Pinpoint the cell where the given text exists, returning its [x, y] midpoint coordinate. 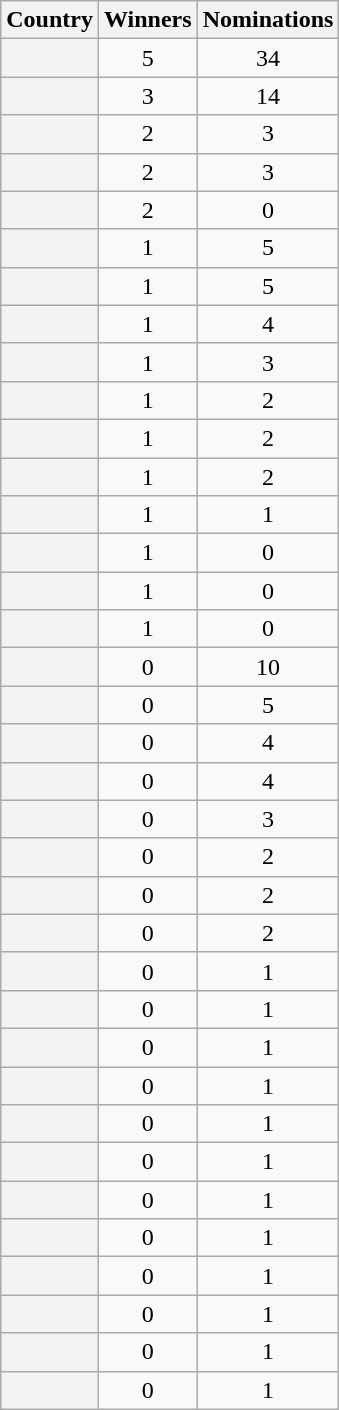
Country [50, 20]
Winners [148, 20]
34 [268, 58]
Nominations [268, 20]
14 [268, 96]
10 [268, 667]
